Output the [X, Y] coordinate of the center of the cell containing the given text.  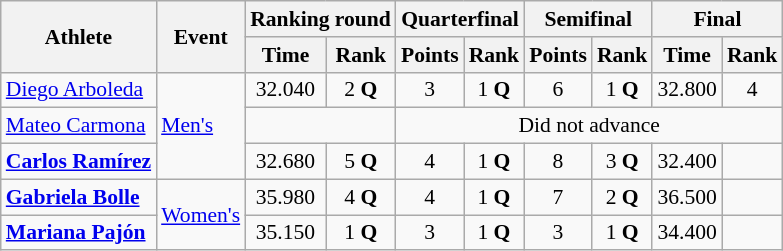
Women's [200, 214]
36.500 [686, 197]
Diego Arboleda [78, 90]
32.400 [686, 162]
3 Q [622, 162]
6 [558, 90]
34.400 [686, 233]
Athlete [78, 36]
32.680 [286, 162]
Semifinal [588, 19]
32.800 [686, 90]
4 Q [361, 197]
Ranking round [320, 19]
Gabriela Bolle [78, 197]
Men's [200, 126]
35.980 [286, 197]
Carlos Ramírez [78, 162]
Mariana Pajón [78, 233]
8 [558, 162]
7 [558, 197]
Final [717, 19]
Event [200, 36]
5 Q [361, 162]
32.040 [286, 90]
Quarterfinal [460, 19]
35.150 [286, 233]
Did not advance [590, 126]
Mateo Carmona [78, 126]
